Determine the (X, Y) coordinate at the center of the cell enclosing the given text.  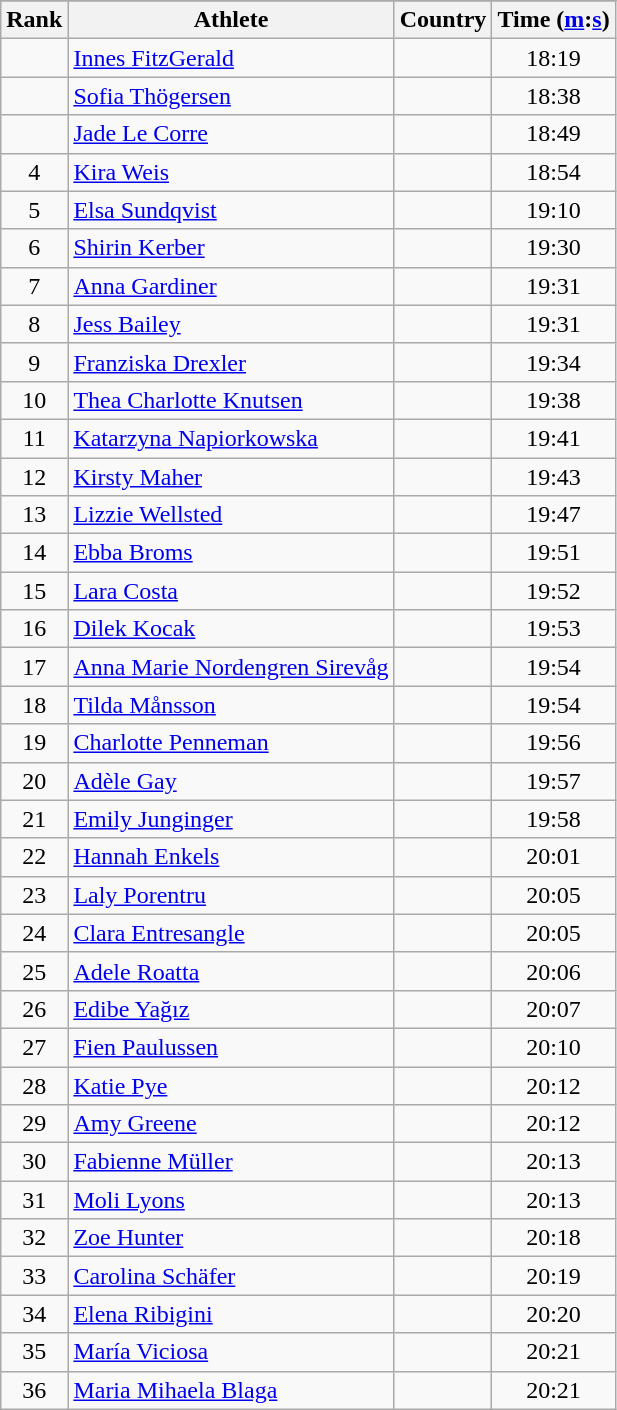
19:30 (554, 248)
Maria Mihaela Blaga (231, 1390)
Kirsty Maher (231, 477)
20:01 (554, 857)
34 (34, 1314)
22 (34, 857)
28 (34, 1085)
7 (34, 286)
Anna Marie Nordengren Sirevåg (231, 667)
30 (34, 1162)
14 (34, 553)
19 (34, 743)
20:20 (554, 1314)
24 (34, 933)
35 (34, 1352)
23 (34, 895)
15 (34, 591)
18:38 (554, 96)
Elena Ribigini (231, 1314)
13 (34, 515)
36 (34, 1390)
19:51 (554, 553)
18:49 (554, 134)
19:41 (554, 438)
19:52 (554, 591)
20:19 (554, 1276)
25 (34, 971)
Franziska Drexler (231, 362)
4 (34, 172)
18:54 (554, 172)
26 (34, 1009)
Clara Entresangle (231, 933)
Jess Bailey (231, 324)
Fabienne Müller (231, 1162)
Rank (34, 20)
20:18 (554, 1238)
19:38 (554, 400)
Adele Roatta (231, 971)
Carolina Schäfer (231, 1276)
Tilda Månsson (231, 705)
Edibe Yağız (231, 1009)
Zoe Hunter (231, 1238)
Fien Paulussen (231, 1047)
29 (34, 1124)
20:10 (554, 1047)
Country (443, 20)
11 (34, 438)
Athlete (231, 20)
20:06 (554, 971)
27 (34, 1047)
María Viciosa (231, 1352)
Moli Lyons (231, 1200)
19:57 (554, 781)
Lara Costa (231, 591)
Time (m:s) (554, 20)
19:56 (554, 743)
20:07 (554, 1009)
Hannah Enkels (231, 857)
33 (34, 1276)
16 (34, 629)
Emily Junginger (231, 819)
Elsa Sundqvist (231, 210)
8 (34, 324)
Sofia Thögersen (231, 96)
Katie Pye (231, 1085)
Shirin Kerber (231, 248)
12 (34, 477)
Katarzyna Napiorkowska (231, 438)
19:58 (554, 819)
Dilek Kocak (231, 629)
Thea Charlotte Knutsen (231, 400)
20 (34, 781)
Innes FitzGerald (231, 58)
Laly Porentru (231, 895)
Anna Gardiner (231, 286)
17 (34, 667)
32 (34, 1238)
Jade Le Corre (231, 134)
18:19 (554, 58)
Kira Weis (231, 172)
5 (34, 210)
6 (34, 248)
19:53 (554, 629)
Ebba Broms (231, 553)
9 (34, 362)
Lizzie Wellsted (231, 515)
18 (34, 705)
Charlotte Penneman (231, 743)
21 (34, 819)
19:47 (554, 515)
19:34 (554, 362)
19:10 (554, 210)
Amy Greene (231, 1124)
Adèle Gay (231, 781)
19:43 (554, 477)
31 (34, 1200)
10 (34, 400)
